Locate the cell with the specified text and output its [x, y] center coordinate. 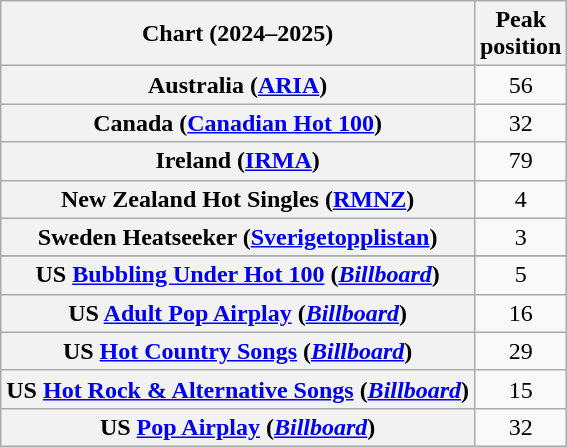
56 [520, 85]
US Adult Pop Airplay (Billboard) [238, 313]
New Zealand Hot Singles (RMNZ) [238, 199]
Sweden Heatseeker (Sverigetopplistan) [238, 237]
US Hot Rock & Alternative Songs (Billboard) [238, 389]
16 [520, 313]
Chart (2024–2025) [238, 34]
79 [520, 161]
29 [520, 351]
Peakposition [520, 34]
US Hot Country Songs (Billboard) [238, 351]
US Pop Airplay (Billboard) [238, 427]
4 [520, 199]
15 [520, 389]
3 [520, 237]
5 [520, 275]
Canada (Canadian Hot 100) [238, 123]
Australia (ARIA) [238, 85]
US Bubbling Under Hot 100 (Billboard) [238, 275]
Ireland (IRMA) [238, 161]
